Search for the cell housing the specified text and yield its (X, Y) center coordinate. 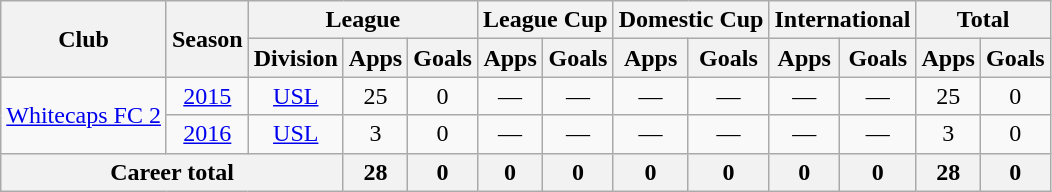
Season (207, 39)
Total (983, 20)
Domestic Cup (691, 20)
International (842, 20)
League (362, 20)
Division (296, 58)
Career total (172, 172)
2015 (207, 96)
Club (84, 39)
Whitecaps FC 2 (84, 115)
League Cup (545, 20)
2016 (207, 134)
